Output the (x, y) coordinate of the center of the cell containing the given text.  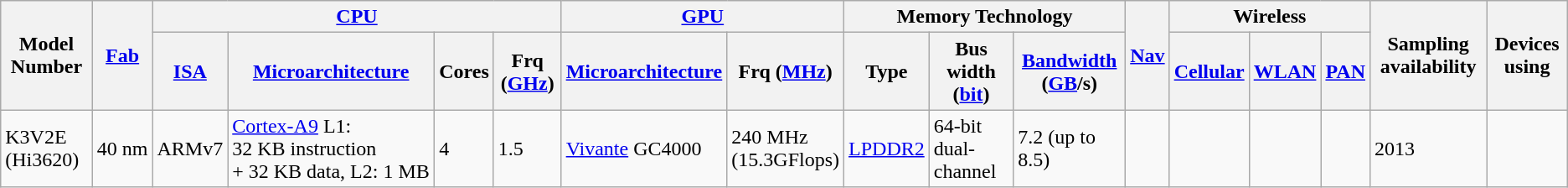
LPDDR2 (887, 149)
Nav (1148, 55)
Bus width (bit) (971, 71)
1.5 (528, 149)
Bandwidth (GB/s) (1070, 71)
CPU (357, 17)
Model Number (47, 55)
40 nm (122, 149)
240 MHz(15.3GFlops) (786, 149)
Frq (MHz) (786, 71)
64-bit dual-channel (971, 149)
Type (887, 71)
Vivante GC4000 (644, 149)
PAN (1345, 71)
K3V2E (Hi3620) (47, 149)
ARMv7 (190, 149)
GPU (702, 17)
Cortex-A9 L1: 32 KB instruction + 32 KB data, L2: 1 MB (332, 149)
4 (464, 149)
WLAN (1285, 71)
Devices using (1527, 55)
7.2 (up to 8.5) (1070, 149)
Memory Technology (985, 17)
Cellular (1210, 71)
Wireless (1270, 17)
Frq (GHz) (528, 71)
2013 (1429, 149)
Sampling availability (1429, 55)
Cores (464, 71)
Fab (122, 55)
ISA (190, 71)
